Capture the cell that displays the provided text and extract its [x, y] central coordinate. 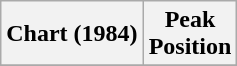
Chart (1984) [72, 34]
PeakPosition [190, 34]
